Extract the (X, Y) coordinate from the center of the cell holding the provided text.  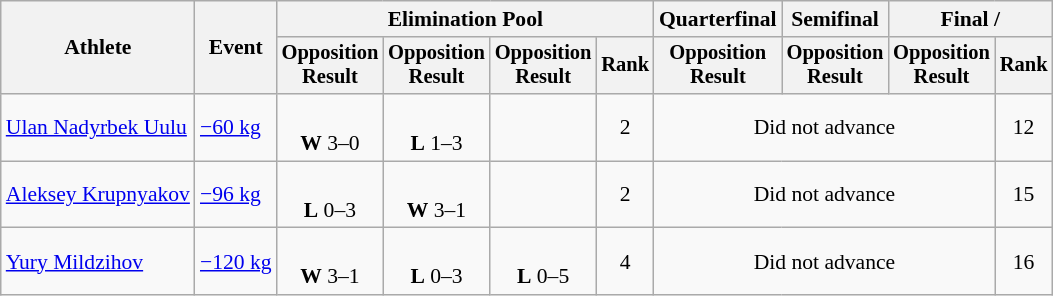
−120 kg (236, 262)
Yury Mildzihov (98, 262)
W 3–0 (330, 128)
15 (1024, 194)
Event (236, 48)
12 (1024, 128)
Final / (970, 19)
Ulan Nadyrbek Uulu (98, 128)
L 0–5 (544, 262)
Semifinal (836, 19)
Aleksey Krupnyakov (98, 194)
Athlete (98, 48)
Quarterfinal (718, 19)
L 1–3 (436, 128)
4 (625, 262)
−60 kg (236, 128)
16 (1024, 262)
−96 kg (236, 194)
Elimination Pool (466, 19)
